Pinpoint the cell where the given text exists, returning its [x, y] midpoint coordinate. 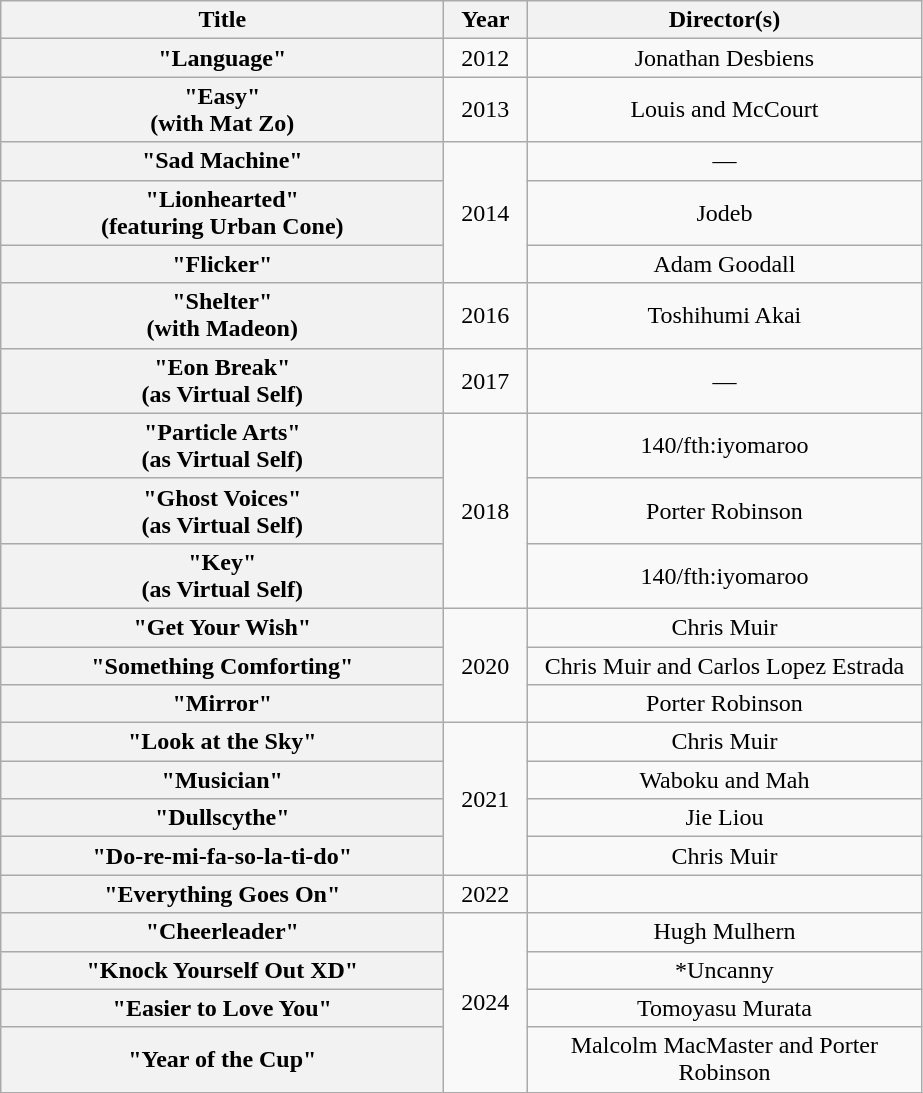
2013 [486, 110]
Jonathan Desbiens [724, 58]
"Mirror" [222, 704]
"Flicker" [222, 264]
"Eon Break"(as Virtual Self) [222, 380]
"Everything Goes On" [222, 894]
Adam Goodall [724, 264]
Director(s) [724, 20]
Waboku and Mah [724, 780]
"Language" [222, 58]
Jie Liou [724, 818]
"Something Comforting" [222, 665]
Hugh Mulhern [724, 932]
"Dullscythe" [222, 818]
2018 [486, 510]
2020 [486, 665]
"Do-re-mi-fa-so-la-ti-do" [222, 856]
Tomoyasu Murata [724, 1008]
Malcolm MacMaster and Porter Robinson [724, 1060]
2022 [486, 894]
Year [486, 20]
"Shelter"(with Madeon) [222, 316]
"Easy"(with Mat Zo) [222, 110]
"Easier to Love You" [222, 1008]
2014 [486, 212]
"Particle Arts"(as Virtual Self) [222, 446]
"Knock Yourself Out XD" [222, 970]
Title [222, 20]
"Look at the Sky" [222, 742]
"Key"(as Virtual Self) [222, 576]
2021 [486, 799]
Louis and McCourt [724, 110]
Chris Muir and Carlos Lopez Estrada [724, 665]
"Get Your Wish" [222, 627]
Jodeb [724, 212]
Toshihumi Akai [724, 316]
"Lionhearted"(featuring Urban Cone) [222, 212]
"Ghost Voices"(as Virtual Self) [222, 510]
2017 [486, 380]
"Year of the Cup" [222, 1060]
"Sad Machine" [222, 161]
2016 [486, 316]
*Uncanny [724, 970]
"Musician" [222, 780]
2012 [486, 58]
2024 [486, 1002]
"Cheerleader" [222, 932]
